Pinpoint the cell where the given text exists, returning its (x, y) midpoint coordinate. 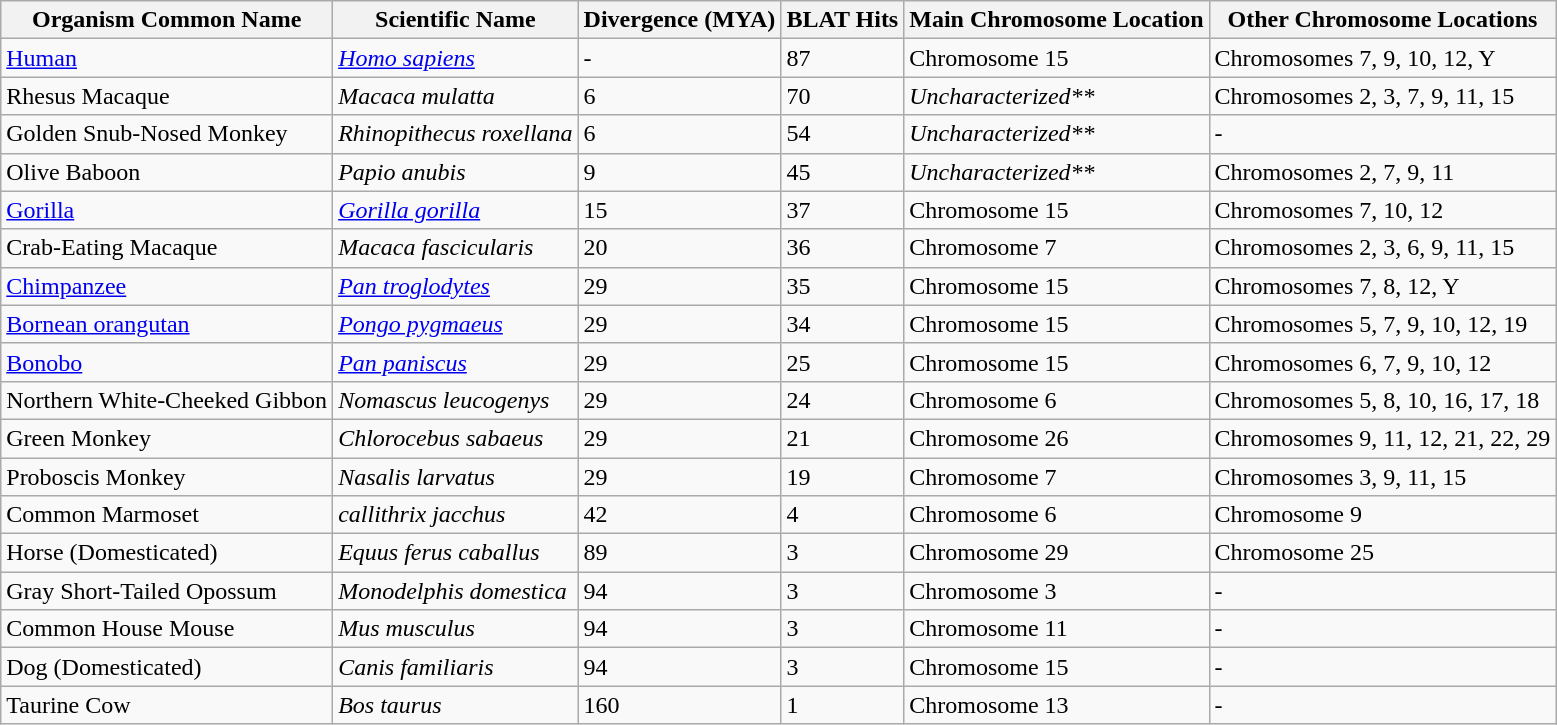
Golden Snub-Nosed Monkey (167, 134)
Macaca mulatta (456, 96)
24 (842, 400)
Pongo pygmaeus (456, 324)
160 (680, 705)
Chromosomes 5, 7, 9, 10, 12, 19 (1382, 324)
Chromosome 9 (1382, 515)
89 (680, 553)
Chromosome 26 (1056, 438)
Chromosomes 2, 3, 7, 9, 11, 15 (1382, 96)
Gray Short-Tailed Opossum (167, 591)
Chromosome 29 (1056, 553)
Rhinopithecus roxellana (456, 134)
Crab-Eating Macaque (167, 248)
Homo sapiens (456, 58)
Bornean orangutan (167, 324)
45 (842, 172)
Common Marmoset (167, 515)
Chromosome 11 (1056, 629)
callithrix jacchus (456, 515)
Pan paniscus (456, 362)
Pan troglodytes (456, 286)
Olive Baboon (167, 172)
87 (842, 58)
Chromosomes 7, 8, 12, Y (1382, 286)
Chromosomes 2, 7, 9, 11 (1382, 172)
15 (680, 210)
Rhesus Macaque (167, 96)
36 (842, 248)
37 (842, 210)
4 (842, 515)
Macaca fascicularis (456, 248)
Mus musculus (456, 629)
35 (842, 286)
Chromosomes 7, 10, 12 (1382, 210)
9 (680, 172)
Proboscis Monkey (167, 477)
Human (167, 58)
Chromosomes 2, 3, 6, 9, 11, 15 (1382, 248)
Chromosomes 9, 11, 12, 21, 22, 29 (1382, 438)
Chromosomes 6, 7, 9, 10, 12 (1382, 362)
Canis familiaris (456, 667)
Chromosomes 3, 9, 11, 15 (1382, 477)
Chromosome 25 (1382, 553)
34 (842, 324)
Horse (Domesticated) (167, 553)
Chromosomes 7, 9, 10, 12, Y (1382, 58)
Gorilla (167, 210)
Chromosome 3 (1056, 591)
42 (680, 515)
Bonobo (167, 362)
Chromosome 13 (1056, 705)
Taurine Cow (167, 705)
Bos taurus (456, 705)
Nasalis larvatus (456, 477)
Northern White-Cheeked Gibbon (167, 400)
70 (842, 96)
Main Chromosome Location (1056, 20)
Dog (Domesticated) (167, 667)
BLAT Hits (842, 20)
Gorilla gorilla (456, 210)
1 (842, 705)
Chromosomes 5, 8, 10, 16, 17, 18 (1382, 400)
54 (842, 134)
Equus ferus caballus (456, 553)
Papio anubis (456, 172)
Other Chromosome Locations (1382, 20)
Organism Common Name (167, 20)
21 (842, 438)
Chimpanzee (167, 286)
Nomascus leucogenys (456, 400)
25 (842, 362)
20 (680, 248)
Divergence (MYA) (680, 20)
Green Monkey (167, 438)
Scientific Name (456, 20)
Monodelphis domestica (456, 591)
19 (842, 477)
Common House Mouse (167, 629)
Chlorocebus sabaeus (456, 438)
